Pinpoint the cell where the given text exists, returning its [X, Y] midpoint coordinate. 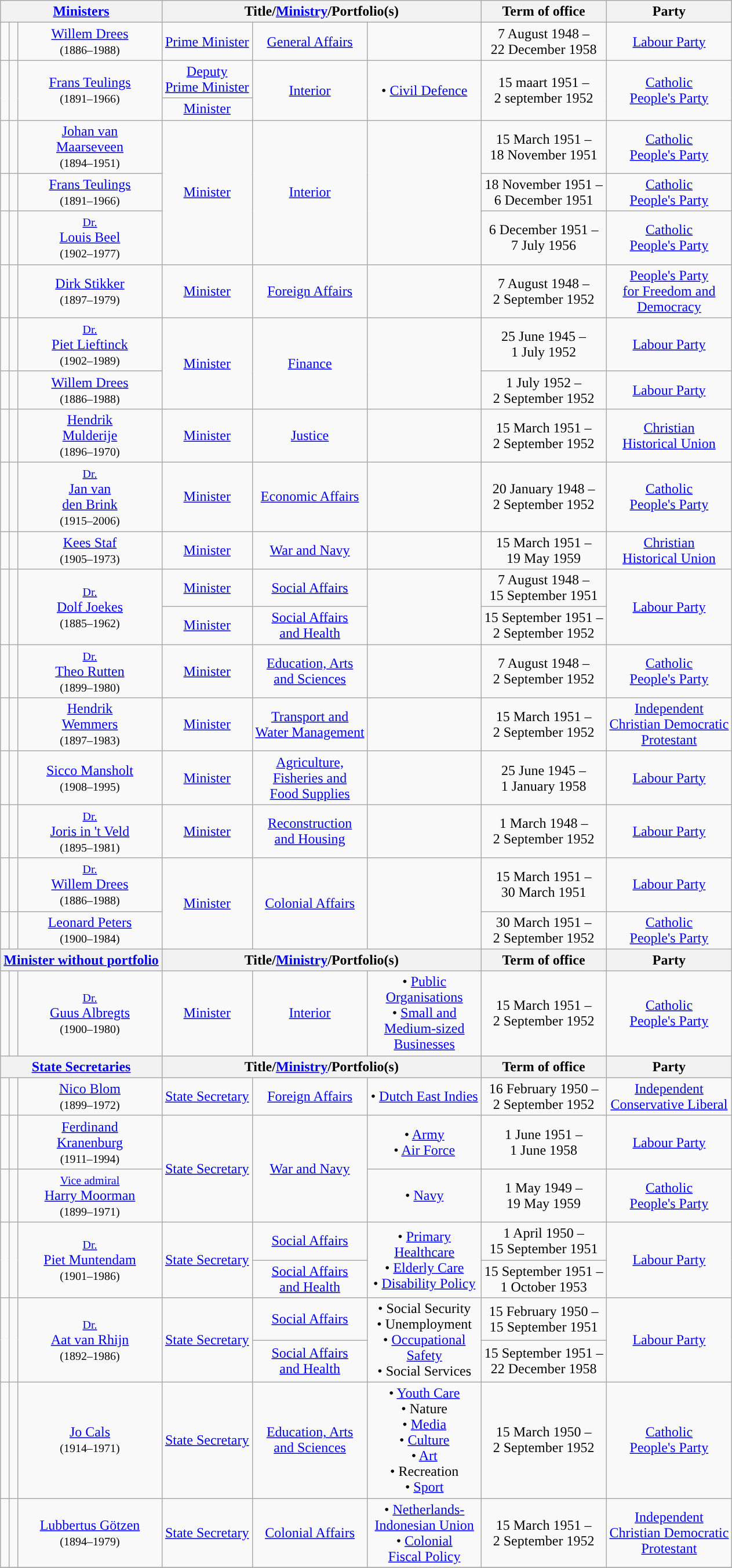
Ferdinand Kranenburg (1911–1994) [90, 1142]
30 March 1951 – 2 September 1952 [544, 930]
Justice [309, 435]
Dr. Joris in 't Veld (1895–1981) [90, 831]
Dr. Theo Rutten (1899–1980) [90, 671]
15 March 1951 – 19 May 1959 [544, 550]
1 April 1950 – 15 September 1951 [544, 1240]
Agriculture, Fisheries and Food Supplies [309, 778]
7 August 1948 – 15 September 1951 [544, 588]
• Civil Defence [424, 90]
20 January 1948 – 2 September 1952 [544, 496]
1 July 1952 – 2 September 1952 [544, 390]
• Dutch East Indies [424, 1097]
Vice admiral Harry Moorman (1899–1971) [90, 1195]
25 June 1945 – 1 January 1958 [544, 778]
Jo Cals (1914–1971) [90, 1440]
1 June 1951 – 1 June 1958 [544, 1142]
Dr. Guus Albregts (1900–1980) [90, 1013]
Kees Staf (1905–1973) [90, 550]
15 September 1951 – 1 October 1953 [544, 1279]
15 March 1951 – 18 November 1951 [544, 147]
Economic Affairs [309, 496]
Ministers [81, 12]
• Netherlands-Indonesian Union • Colonial Fiscal Policy [424, 1533]
Dr. Dolf Joekes (1885–1962) [90, 607]
Leonard Peters (1900–1984) [90, 930]
15 February 1950 – 15 September 1951 [544, 1319]
General Affairs [309, 42]
• Primary Healthcare • Elderly Care • Disability Policy [424, 1260]
Dr. Piet Lieftinck (1902–1989) [90, 344]
Dr. Louis Beel (1902–1977) [90, 238]
Johan van Maarseveen (1894–1951) [90, 147]
Lubbertus Götzen (1894–1979) [90, 1533]
Dr. Willem Drees (1886–1988) [90, 885]
15 March 1951 – 30 March 1951 [544, 885]
Reconstruction and Housing [309, 831]
• Army • Air Force [424, 1142]
Transport and Water Management [309, 725]
Prime Minister [207, 42]
Dr. Aat van Rhijn (1892–1986) [90, 1340]
State Secretaries [81, 1067]
16 February 1950 – 2 September 1952 [544, 1097]
• Youth Care • Nature • Media • Culture • Art • Recreation • Sport [424, 1440]
Minister without portfolio [81, 960]
15 maart 1951 – 2 september 1952 [544, 90]
Hendrik Wemmers (1897–1983) [90, 725]
25 June 1945 – 1 July 1952 [544, 344]
1 May 1949 – 19 May 1959 [544, 1195]
Dr. Jan van den Brink (1915–2006) [90, 496]
People's Party for Freedom and Democracy [669, 291]
Independent Conservative Liberal [669, 1097]
Nico Blom (1899–1972) [90, 1097]
Deputy Prime Minister [207, 79]
• Social Security • Unemployment • Occupational Safety • Social Services [424, 1340]
Dirk Stikker (1897–1979) [90, 291]
7 August 1948 – 22 December 1958 [544, 42]
Sicco Mansholt (1908–1995) [90, 778]
Hendrik Mulderije (1896–1970) [90, 435]
15 September 1951 – 2 September 1952 [544, 626]
15 September 1951 – 22 December 1958 [544, 1361]
1 March 1948 – 2 September 1952 [544, 831]
• Public Organisations • Small and Medium-sized Businesses [424, 1013]
Finance [309, 363]
18 November 1951 – 6 December 1951 [544, 192]
• Navy [424, 1195]
Dr. Piet Muntendam (1901–1986) [90, 1260]
6 December 1951 – 7 July 1956 [544, 238]
15 March 1950 – 2 September 1952 [544, 1440]
